Output the [X, Y] coordinate of the center of the cell containing the given text.  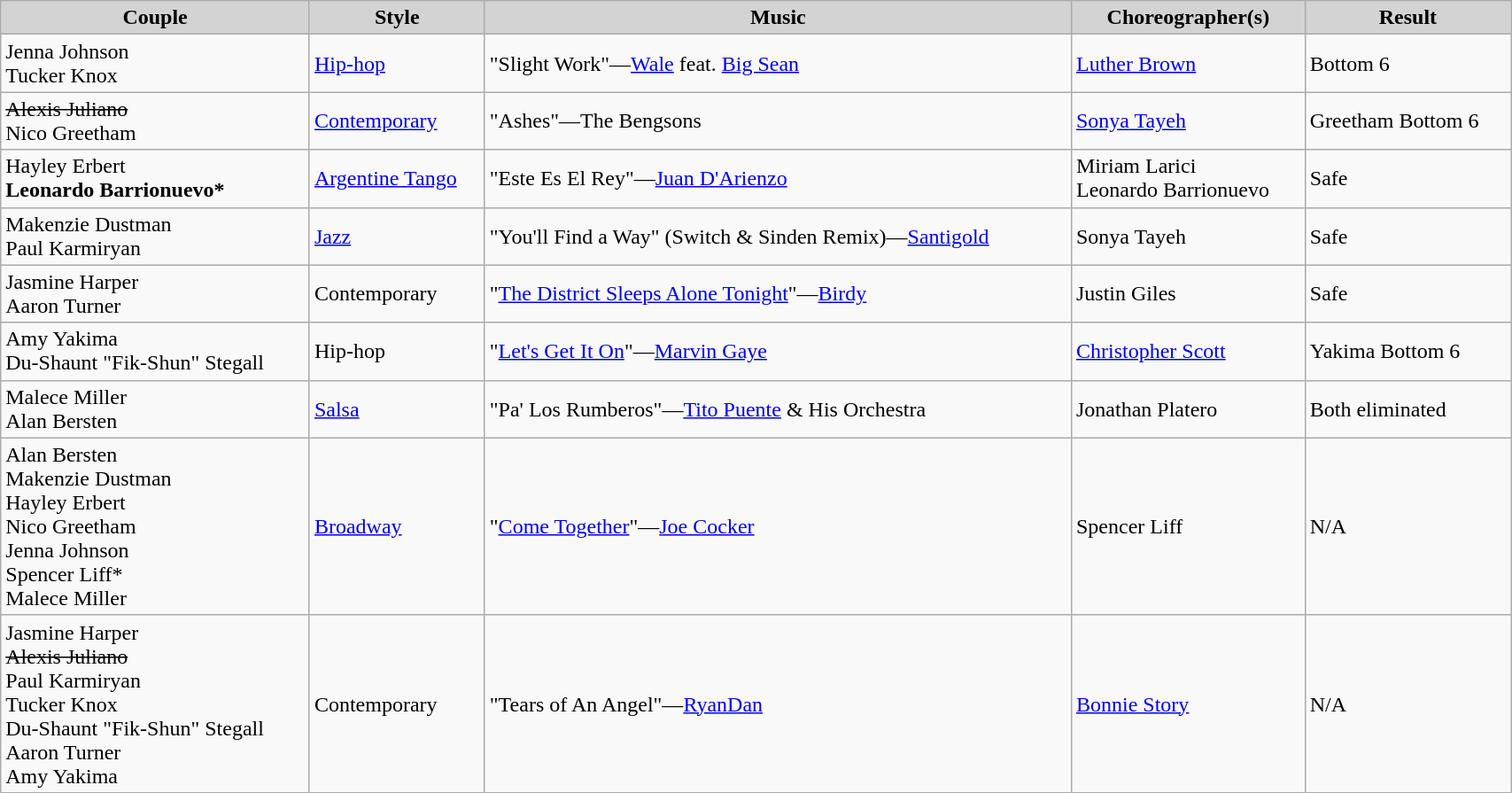
Argentine Tango [397, 179]
Alan BerstenMakenzie DustmanHayley ErbertNico GreethamJenna JohnsonSpencer Liff*Malece Miller [156, 526]
Justin Giles [1188, 294]
"Slight Work"—Wale feat. Big Sean [778, 64]
Miriam LariciLeonardo Barrionuevo [1188, 179]
Both eliminated [1407, 409]
"The District Sleeps Alone Tonight"—Birdy [778, 294]
Luther Brown [1188, 64]
Spencer Liff [1188, 526]
Greetham Bottom 6 [1407, 121]
Jasmine HarperAlexis JulianoPaul KarmiryanTucker KnoxDu-Shaunt "Fik-Shun" StegallAaron TurnerAmy Yakima [156, 704]
Salsa [397, 409]
Jenna JohnsonTucker Knox [156, 64]
Amy YakimaDu-Shaunt "Fik-Shun" Stegall [156, 351]
Hayley ErbertLeonardo Barrionuevo* [156, 179]
Jazz [397, 236]
Yakima Bottom 6 [1407, 351]
Music [778, 18]
Couple [156, 18]
Choreographer(s) [1188, 18]
Style [397, 18]
Jonathan Platero [1188, 409]
Bonnie Story [1188, 704]
"Ashes"—The Bengsons [778, 121]
"You'll Find a Way" (Switch & Sinden Remix)—Santigold [778, 236]
Alexis JulianoNico Greetham [156, 121]
Malece MillerAlan Bersten [156, 409]
"Pa' Los Rumberos"—Tito Puente & His Orchestra [778, 409]
Result [1407, 18]
Broadway [397, 526]
Christopher Scott [1188, 351]
"Tears of An Angel"—RyanDan [778, 704]
Makenzie DustmanPaul Karmiryan [156, 236]
Jasmine HarperAaron Turner [156, 294]
"Este Es El Rey"—Juan D'Arienzo [778, 179]
"Come Together"—Joe Cocker [778, 526]
Bottom 6 [1407, 64]
"Let's Get It On"—Marvin Gaye [778, 351]
